Capture the cell that displays the provided text and extract its (x, y) central coordinate. 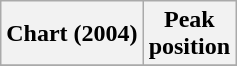
Peakposition (189, 34)
Chart (2004) (72, 34)
